Determine the [x, y] coordinate at the center of the cell enclosing the given text.  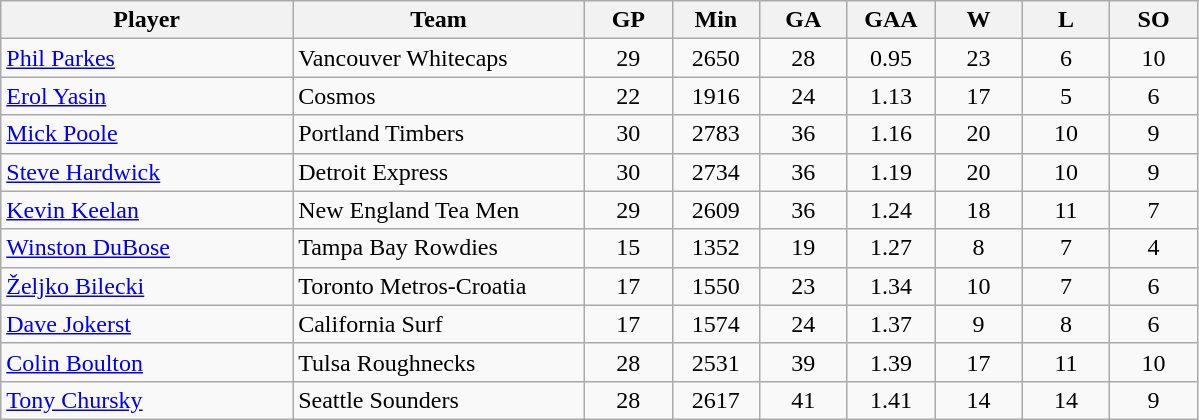
SO [1154, 20]
Mick Poole [147, 134]
5 [1066, 96]
2650 [716, 58]
1.39 [891, 362]
1352 [716, 248]
GAA [891, 20]
1550 [716, 286]
Vancouver Whitecaps [439, 58]
Portland Timbers [439, 134]
GP [629, 20]
W [979, 20]
Kevin Keelan [147, 210]
2609 [716, 210]
Tony Chursky [147, 400]
Steve Hardwick [147, 172]
Tampa Bay Rowdies [439, 248]
22 [629, 96]
1574 [716, 324]
Min [716, 20]
L [1066, 20]
2531 [716, 362]
2734 [716, 172]
1.19 [891, 172]
New England Tea Men [439, 210]
Cosmos [439, 96]
1916 [716, 96]
1.41 [891, 400]
1.24 [891, 210]
Dave Jokerst [147, 324]
GA [804, 20]
0.95 [891, 58]
41 [804, 400]
2783 [716, 134]
Erol Yasin [147, 96]
1.37 [891, 324]
Seattle Sounders [439, 400]
2617 [716, 400]
39 [804, 362]
Tulsa Roughnecks [439, 362]
19 [804, 248]
Winston DuBose [147, 248]
Colin Boulton [147, 362]
Phil Parkes [147, 58]
1.27 [891, 248]
Detroit Express [439, 172]
Team [439, 20]
1.13 [891, 96]
Željko Bilecki [147, 286]
4 [1154, 248]
California Surf [439, 324]
1.34 [891, 286]
Toronto Metros-Croatia [439, 286]
1.16 [891, 134]
15 [629, 248]
Player [147, 20]
18 [979, 210]
